Find where the given text appears and provide that cell's center as [X, Y] coordinate. 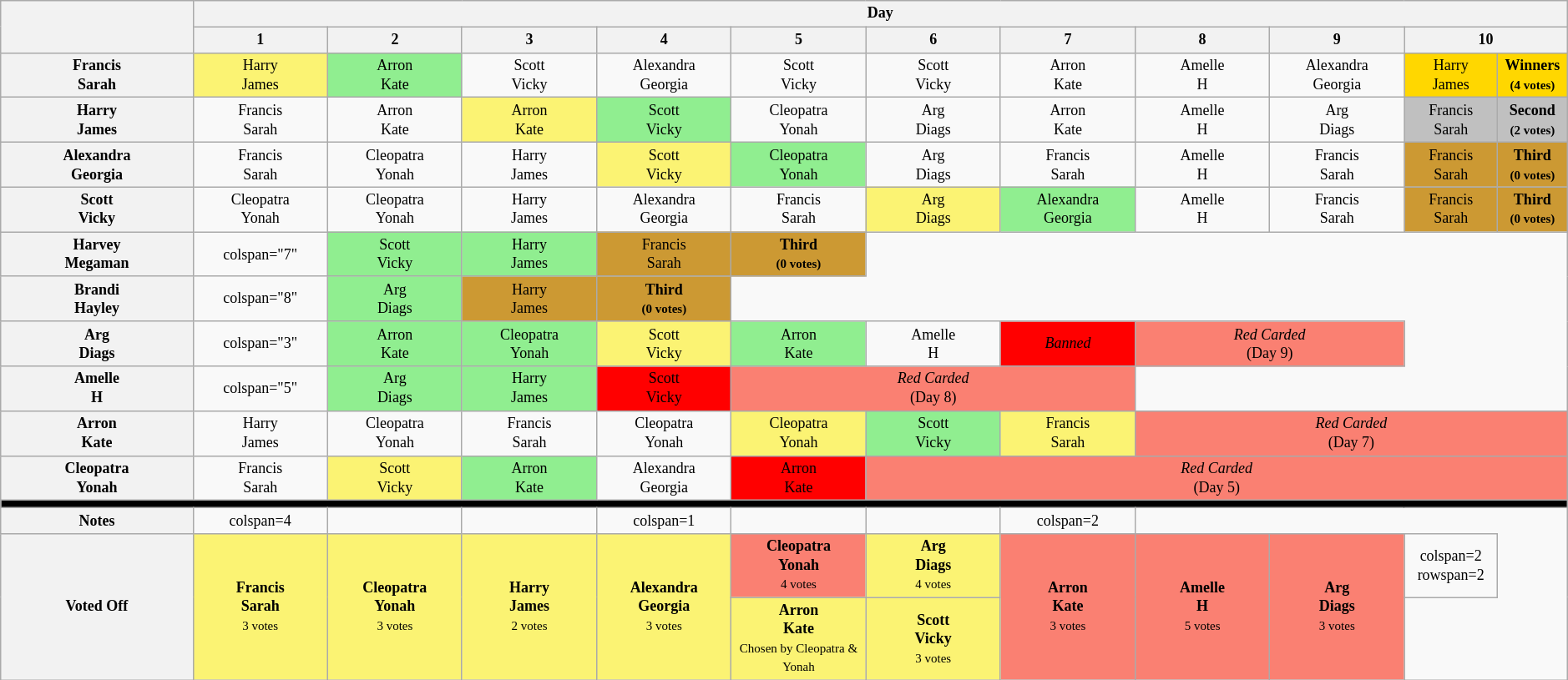
CleopatraYonah4 votes [798, 566]
colspan=1 [665, 521]
colspan=2 rowspan=2 [1451, 566]
1 [260, 40]
Winners(4 votes) [1533, 75]
colspan="7" [260, 254]
5 [798, 40]
ArgDiags4 votes [933, 566]
FrancisSarah3 votes [260, 607]
4 [665, 40]
Second(2 votes) [1533, 120]
colspan="3" [260, 344]
7 [1067, 40]
Notes [97, 521]
colspan="5" [260, 389]
colspan="8" [260, 299]
ScottVicky3 votes [933, 639]
BrandiHayley [97, 299]
HarryJames2 votes [529, 607]
Red Carded(Day 7) [1351, 433]
10 [1486, 40]
6 [933, 40]
ArronKate3 votes [1067, 607]
Banned [1067, 344]
CleopatraYonah3 votes [394, 607]
AmelleH5 votes [1202, 607]
Red Carded(Day 9) [1269, 344]
colspan=2 [1067, 521]
2 [394, 40]
Voted Off [97, 607]
Day [880, 13]
ArgDiags3 votes [1338, 607]
ArronKateChosen by Cleopatra & Yonah [798, 639]
HarveyMegaman [97, 254]
AlexandraGeorgia3 votes [665, 607]
3 [529, 40]
colspan=4 [260, 521]
Red Carded(Day 5) [1216, 478]
Red Carded(Day 8) [933, 389]
8 [1202, 40]
9 [1338, 40]
